Search for the cell housing the specified text and yield its (x, y) center coordinate. 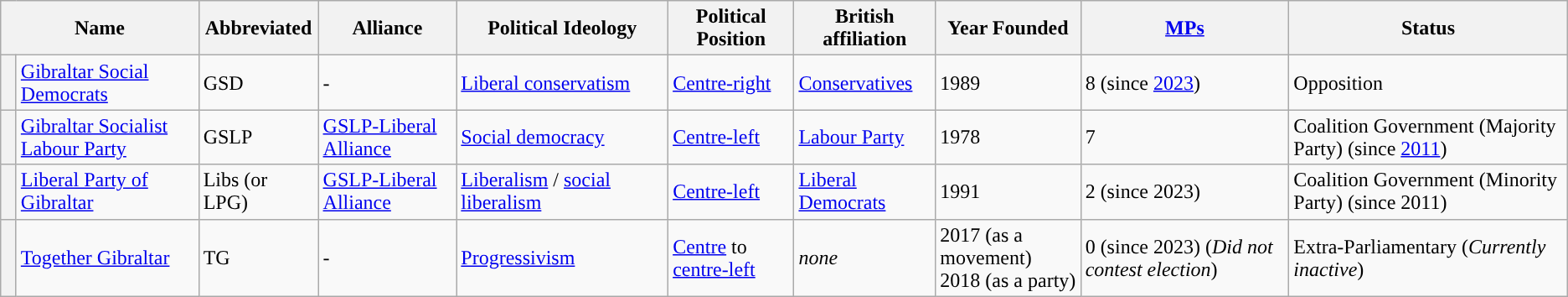
Together Gibraltar (107, 258)
Liberalism / social liberalism (563, 191)
Social democracy (563, 138)
Centre-right (731, 82)
1989 (1008, 82)
Liberal Party of Gibraltar (107, 191)
Labour Party (864, 138)
2017 (as a movement)2018 (as a party) (1008, 258)
British affiliation (864, 29)
Libs (or LPG) (258, 191)
Political Position (731, 29)
1978 (1008, 138)
Liberal conservatism (563, 82)
Liberal Democrats (864, 191)
Abbreviated (258, 29)
Conservatives (864, 82)
0 (since 2023) (Did not contest election) (1184, 258)
GSLP (258, 138)
Gibraltar Socialist Labour Party (107, 138)
Political Ideology (563, 29)
Gibraltar Social Democrats (107, 82)
Extra-Parliamentary (Currently inactive) (1428, 258)
GSD (258, 82)
TG (258, 258)
Year Founded (1008, 29)
Coalition Government (Majority Party) (since 2011) (1428, 138)
Centre to centre-left (731, 258)
Status (1428, 29)
Progressivism (563, 258)
Alliance (387, 29)
Coalition Government (Minority Party) (since 2011) (1428, 191)
Name (100, 29)
2 (since 2023) (1184, 191)
MPs (1184, 29)
none (864, 258)
Opposition (1428, 82)
7 (1184, 138)
1991 (1008, 191)
8 (since 2023) (1184, 82)
